Pinpoint the cell where the given text exists, returning its [x, y] midpoint coordinate. 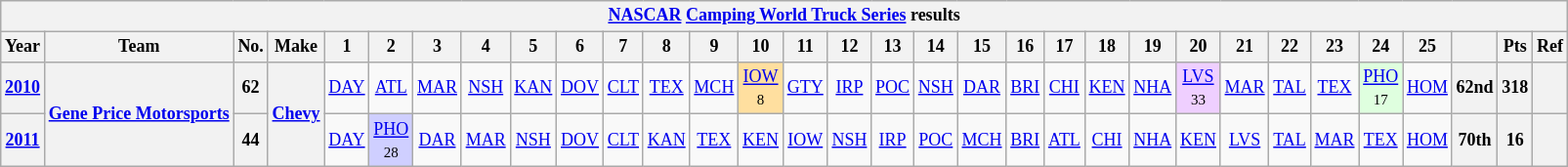
19 [1153, 47]
25 [1428, 47]
3 [438, 47]
PHO28 [391, 141]
Pts [1515, 47]
23 [1335, 47]
IOW8 [761, 88]
2 [391, 47]
Year [23, 47]
1 [347, 47]
2011 [23, 141]
318 [1515, 88]
14 [936, 47]
IOW [805, 141]
Make [296, 47]
62 [250, 88]
No. [250, 47]
18 [1107, 47]
24 [1381, 47]
17 [1065, 47]
4 [486, 47]
9 [714, 47]
LVS [1245, 141]
7 [623, 47]
44 [250, 141]
13 [893, 47]
22 [1290, 47]
15 [982, 47]
GTY [805, 88]
8 [666, 47]
5 [533, 47]
PHO17 [1381, 88]
Team [139, 47]
NASCAR Camping World Truck Series results [784, 16]
20 [1199, 47]
2010 [23, 88]
Chevy [296, 113]
Gene Price Motorsports [139, 113]
LVS33 [1199, 88]
10 [761, 47]
62nd [1475, 88]
12 [850, 47]
70th [1475, 141]
6 [580, 47]
11 [805, 47]
21 [1245, 47]
Ref [1550, 47]
